Detect which cell encompasses the target text, then output its (x, y) center coordinate. 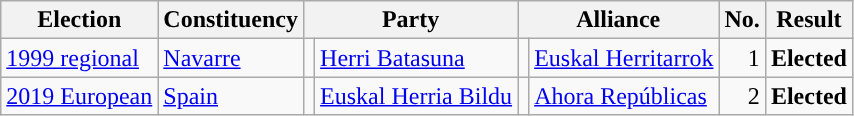
1 (742, 58)
Result (808, 20)
Ahora Repúblicas (624, 96)
Navarre (231, 58)
Herri Batasuna (416, 58)
Alliance (618, 20)
No. (742, 20)
Constituency (231, 20)
Euskal Herritarrok (624, 58)
Spain (231, 96)
1999 regional (80, 58)
2 (742, 96)
Euskal Herria Bildu (416, 96)
2019 European (80, 96)
Party (411, 20)
Election (80, 20)
